Identify which cell holds the provided text, then report its (x, y) central coordinate. 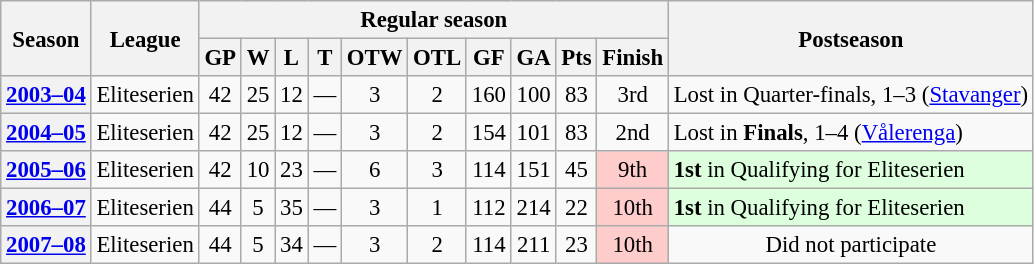
GF (488, 58)
100 (534, 95)
Did not participate (850, 245)
2003–04 (46, 95)
3rd (632, 95)
34 (292, 245)
T (324, 58)
GA (534, 58)
Pts (576, 58)
154 (488, 133)
112 (488, 208)
GP (220, 58)
101 (534, 133)
211 (534, 245)
6 (374, 170)
10 (258, 170)
2004–05 (46, 133)
160 (488, 95)
2006–07 (46, 208)
35 (292, 208)
L (292, 58)
45 (576, 170)
Season (46, 38)
Postseason (850, 38)
2005–06 (46, 170)
Finish (632, 58)
Lost in Quarter-finals, 1–3 (Stavanger) (850, 95)
Regular season (434, 20)
2nd (632, 133)
2007–08 (46, 245)
214 (534, 208)
22 (576, 208)
151 (534, 170)
Lost in Finals, 1–4 (Vålerenga) (850, 133)
1 (438, 208)
OTW (374, 58)
9th (632, 170)
League (145, 38)
W (258, 58)
OTL (438, 58)
